From the cell containing the given text, extract its center point as [x, y] coordinate. 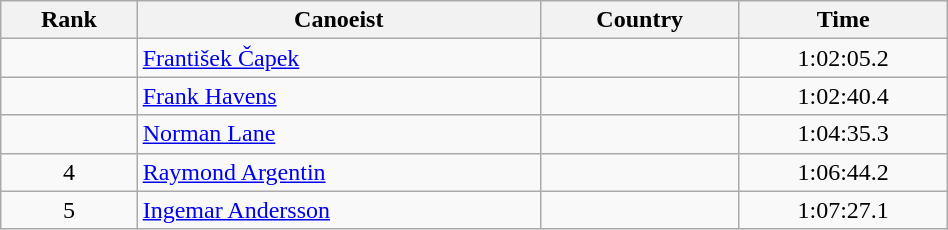
Raymond Argentin [338, 172]
4 [69, 172]
1:02:05.2 [843, 58]
1:06:44.2 [843, 172]
1:07:27.1 [843, 210]
Canoeist [338, 20]
Country [640, 20]
5 [69, 210]
1:04:35.3 [843, 134]
Ingemar Andersson [338, 210]
Frank Havens [338, 96]
Time [843, 20]
František Čapek [338, 58]
1:02:40.4 [843, 96]
Norman Lane [338, 134]
Rank [69, 20]
